Capture the cell that displays the provided text and extract its [X, Y] central coordinate. 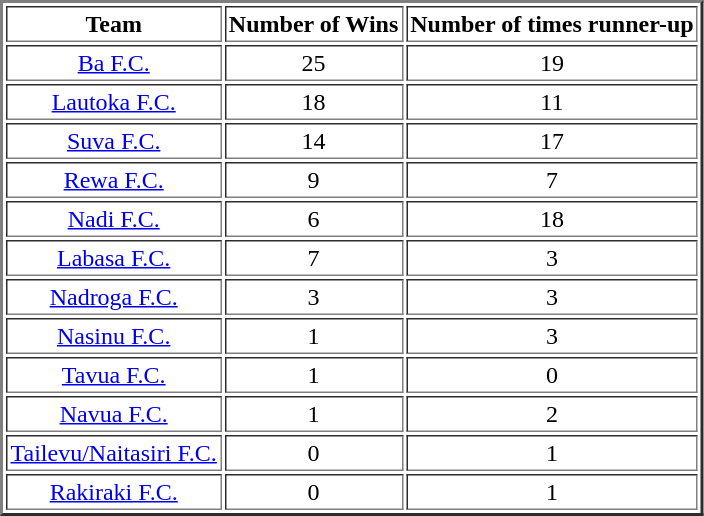
6 [313, 219]
Nadroga F.C. [114, 297]
Tailevu/Naitasiri F.C. [114, 453]
Nasinu F.C. [114, 336]
Rewa F.C. [114, 180]
Team [114, 24]
2 [552, 414]
Navua F.C. [114, 414]
9 [313, 180]
Labasa F.C. [114, 258]
Suva F.C. [114, 141]
Number of times runner-up [552, 24]
Tavua F.C. [114, 375]
Ba F.C. [114, 63]
Rakiraki F.C. [114, 492]
Number of Wins [313, 24]
11 [552, 102]
Nadi F.C. [114, 219]
25 [313, 63]
17 [552, 141]
Lautoka F.C. [114, 102]
19 [552, 63]
14 [313, 141]
